Find where the given text appears and provide that cell's center as (X, Y) coordinate. 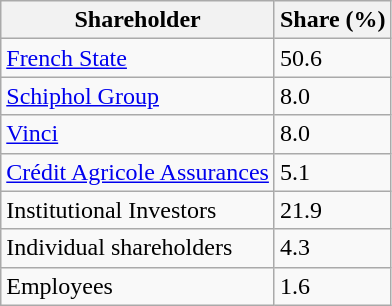
50.6 (332, 58)
Individual shareholders (138, 248)
1.6 (332, 286)
Crédit Agricole Assurances (138, 172)
Share (%) (332, 20)
Shareholder (138, 20)
5.1 (332, 172)
21.9 (332, 210)
Institutional Investors (138, 210)
Employees (138, 286)
Vinci (138, 134)
4.3 (332, 248)
Schiphol Group (138, 96)
French State (138, 58)
